Scan for the cell matching the given text and deliver its (X, Y) coordinate at center. 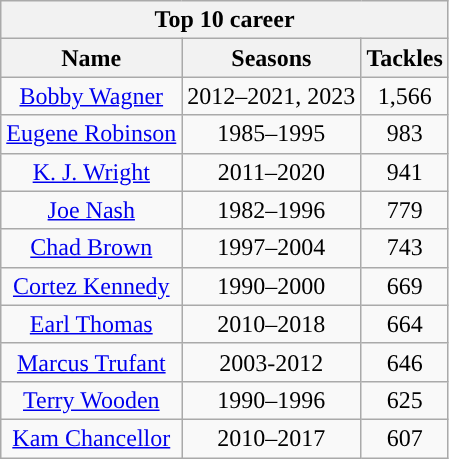
625 (405, 400)
941 (405, 172)
Top 10 career (225, 20)
Joe Nash (92, 210)
983 (405, 134)
2011–2020 (272, 172)
K. J. Wright (92, 172)
669 (405, 286)
Kam Chancellor (92, 438)
646 (405, 362)
2010–2017 (272, 438)
Terry Wooden (92, 400)
Eugene Robinson (92, 134)
Earl Thomas (92, 324)
2012–2021, 2023 (272, 96)
1990–1996 (272, 400)
1985–1995 (272, 134)
Seasons (272, 58)
1,566 (405, 96)
743 (405, 248)
Cortez Kennedy (92, 286)
2010–2018 (272, 324)
779 (405, 210)
2003-2012 (272, 362)
Bobby Wagner (92, 96)
1982–1996 (272, 210)
607 (405, 438)
664 (405, 324)
Tackles (405, 58)
1997–2004 (272, 248)
Name (92, 58)
Marcus Trufant (92, 362)
Chad Brown (92, 248)
1990–2000 (272, 286)
